Return [X, Y] of the center of cell containing provided text 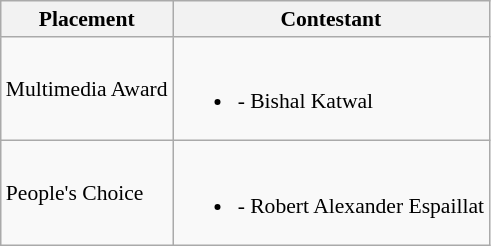
- Bishal Katwal [331, 89]
Placement [87, 19]
Multimedia Award [87, 89]
Contestant [331, 19]
- Robert Alexander Espaillat [331, 193]
People's Choice [87, 193]
